Extract the (x, y) coordinate from the center of the cell holding the provided text.  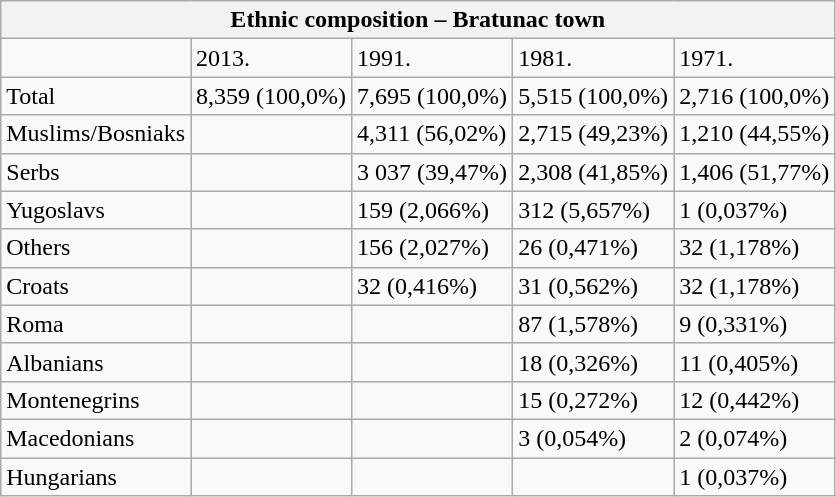
1,406 (51,77%) (754, 172)
2,308 (41,85%) (594, 172)
156 (2,027%) (432, 248)
32 (0,416%) (432, 286)
18 (0,326%) (594, 362)
Yugoslavs (96, 210)
4,311 (56,02%) (432, 134)
8,359 (100,0%) (272, 96)
Total (96, 96)
9 (0,331%) (754, 324)
3 037 (39,47%) (432, 172)
Muslims/Bosniaks (96, 134)
3 (0,054%) (594, 438)
Montenegrins (96, 400)
26 (0,471%) (594, 248)
Roma (96, 324)
Others (96, 248)
7,695 (100,0%) (432, 96)
15 (0,272%) (594, 400)
159 (2,066%) (432, 210)
Macedonians (96, 438)
Serbs (96, 172)
5,515 (100,0%) (594, 96)
31 (0,562%) (594, 286)
2013. (272, 58)
12 (0,442%) (754, 400)
Ethnic composition – Bratunac town (418, 20)
1,210 (44,55%) (754, 134)
1991. (432, 58)
312 (5,657%) (594, 210)
2,716 (100,0%) (754, 96)
Croats (96, 286)
11 (0,405%) (754, 362)
Hungarians (96, 477)
1981. (594, 58)
1971. (754, 58)
2,715 (49,23%) (594, 134)
87 (1,578%) (594, 324)
2 (0,074%) (754, 438)
Albanians (96, 362)
